Capture the cell that displays the provided text and extract its (x, y) central coordinate. 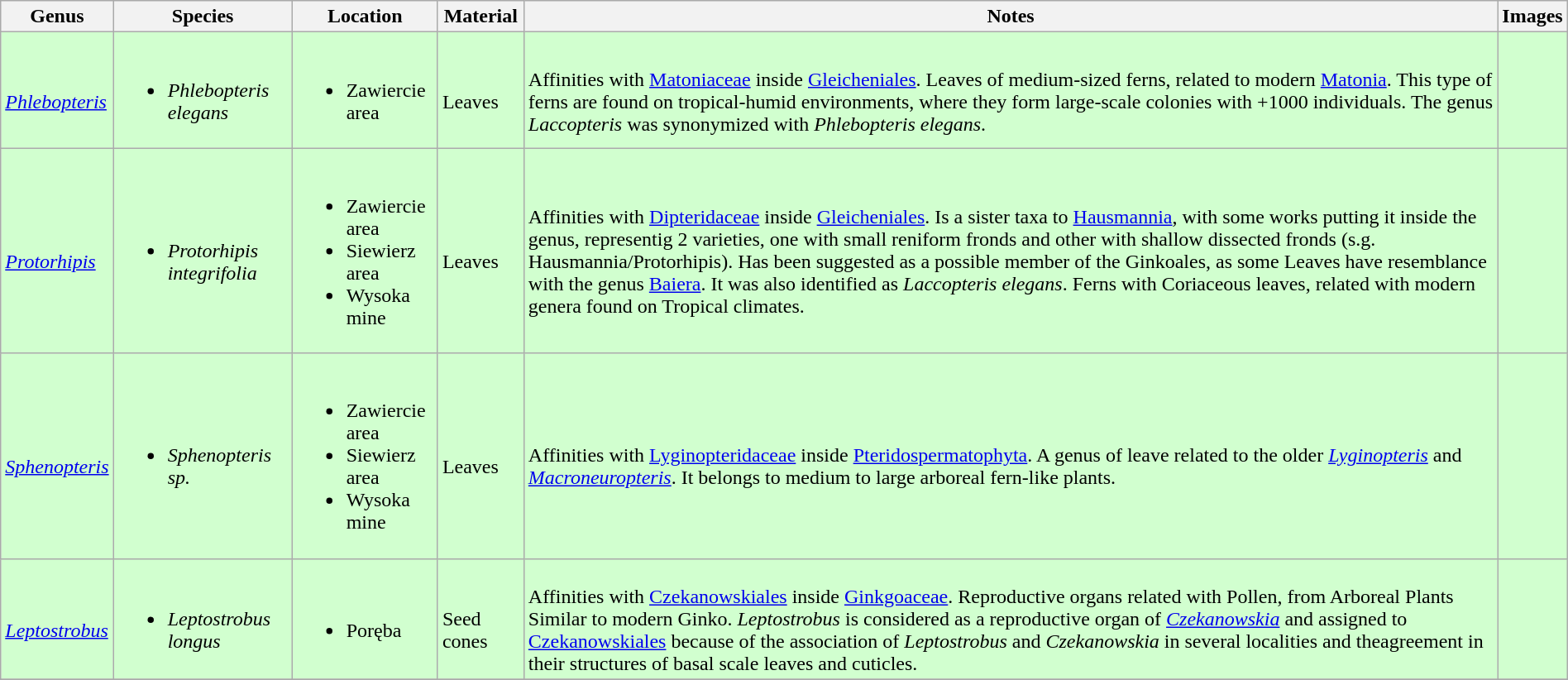
Phlebopteris (57, 90)
Phlebopteris elegans (203, 90)
Notes (1011, 17)
Protorhipis integrifolia (203, 251)
Seed cones (480, 619)
Sphenopteris (57, 456)
Material (480, 17)
Genus (57, 17)
Location (365, 17)
Leptostrobus (57, 619)
Zawiercie area (365, 90)
Images (1532, 17)
Leptostrobus longus (203, 619)
Poręba (365, 619)
Species (203, 17)
Sphenopteris sp. (203, 456)
Protorhipis (57, 251)
